Scan for the cell matching the given text and deliver its (x, y) coordinate at center. 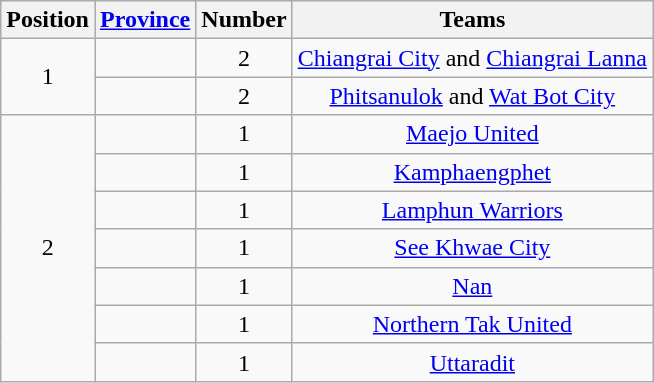
Position (48, 20)
Province (144, 20)
Lamphun Warriors (472, 210)
Teams (472, 20)
Chiangrai City and Chiangrai Lanna (472, 58)
Uttaradit (472, 362)
Phitsanulok and Wat Bot City (472, 96)
Nan (472, 286)
See Khwae City (472, 248)
Northern Tak United (472, 324)
Number (244, 20)
Kamphaengphet (472, 172)
Maejo United (472, 134)
